Output the [X, Y] coordinate of the center of the cell containing the given text.  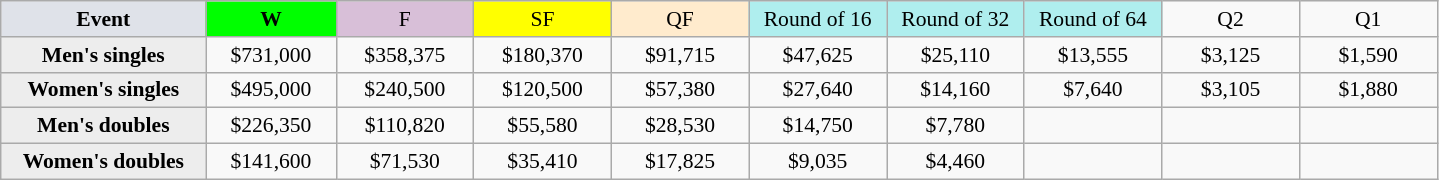
$25,110 [955, 55]
$35,410 [543, 162]
$3,105 [1231, 90]
$3,125 [1231, 55]
$13,555 [1093, 55]
$120,500 [543, 90]
$57,380 [680, 90]
$141,600 [271, 162]
$14,160 [955, 90]
$28,530 [680, 126]
SF [543, 19]
Round of 16 [818, 19]
W [271, 19]
QF [680, 19]
Men's doubles [104, 126]
Women's singles [104, 90]
Event [104, 19]
$91,715 [680, 55]
$240,500 [405, 90]
$55,580 [543, 126]
$1,590 [1368, 55]
$7,780 [955, 126]
$110,820 [405, 126]
$17,825 [680, 162]
Q2 [1231, 19]
$495,000 [271, 90]
$4,460 [955, 162]
$180,370 [543, 55]
$27,640 [818, 90]
$14,750 [818, 126]
Q1 [1368, 19]
F [405, 19]
$731,000 [271, 55]
$47,625 [818, 55]
$9,035 [818, 162]
Men's singles [104, 55]
Round of 64 [1093, 19]
Women's doubles [104, 162]
$226,350 [271, 126]
$1,880 [1368, 90]
$71,530 [405, 162]
Round of 32 [955, 19]
$7,640 [1093, 90]
$358,375 [405, 55]
